Provide the (X, Y) coordinate of the cell's center where the given text is located.  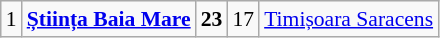
Știința Baia Mare (109, 19)
1 (12, 19)
23 (212, 19)
Timișoara Saracens (348, 19)
17 (243, 19)
